Provide the (X, Y) coordinate of the cell's center where the given text is located.  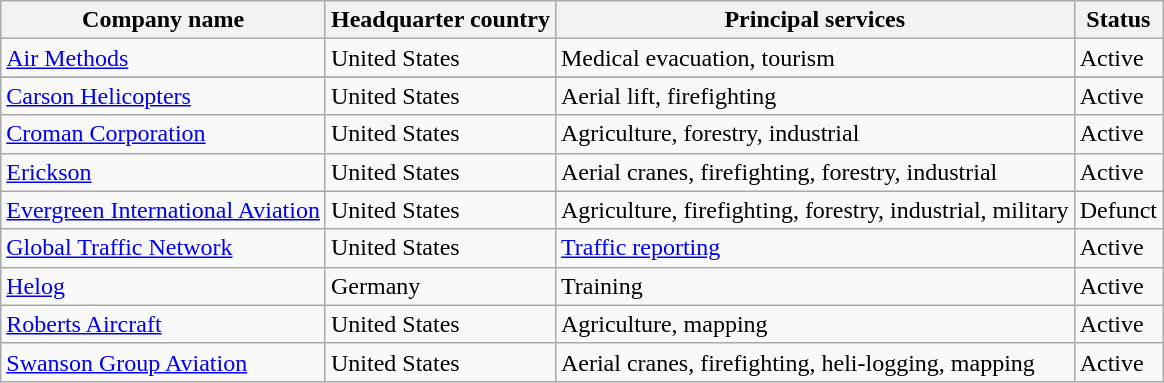
Agriculture, mapping (814, 324)
Air Methods (164, 58)
Croman Corporation (164, 134)
Traffic reporting (814, 248)
Helog (164, 286)
Aerial lift, firefighting (814, 96)
Erickson (164, 172)
Status (1118, 20)
Agriculture, firefighting, forestry, industrial, military (814, 210)
Swanson Group Aviation (164, 362)
Aerial cranes, firefighting, heli-logging, mapping (814, 362)
Evergreen International Aviation (164, 210)
Roberts Aircraft (164, 324)
Aerial cranes, firefighting, forestry, industrial (814, 172)
Training (814, 286)
Agriculture, forestry, industrial (814, 134)
Germany (440, 286)
Principal services (814, 20)
Defunct (1118, 210)
Company name (164, 20)
Medical evacuation, tourism (814, 58)
Carson Helicopters (164, 96)
Headquarter country (440, 20)
Global Traffic Network (164, 248)
